Extract the [X, Y] coordinate from the center of the cell holding the provided text.  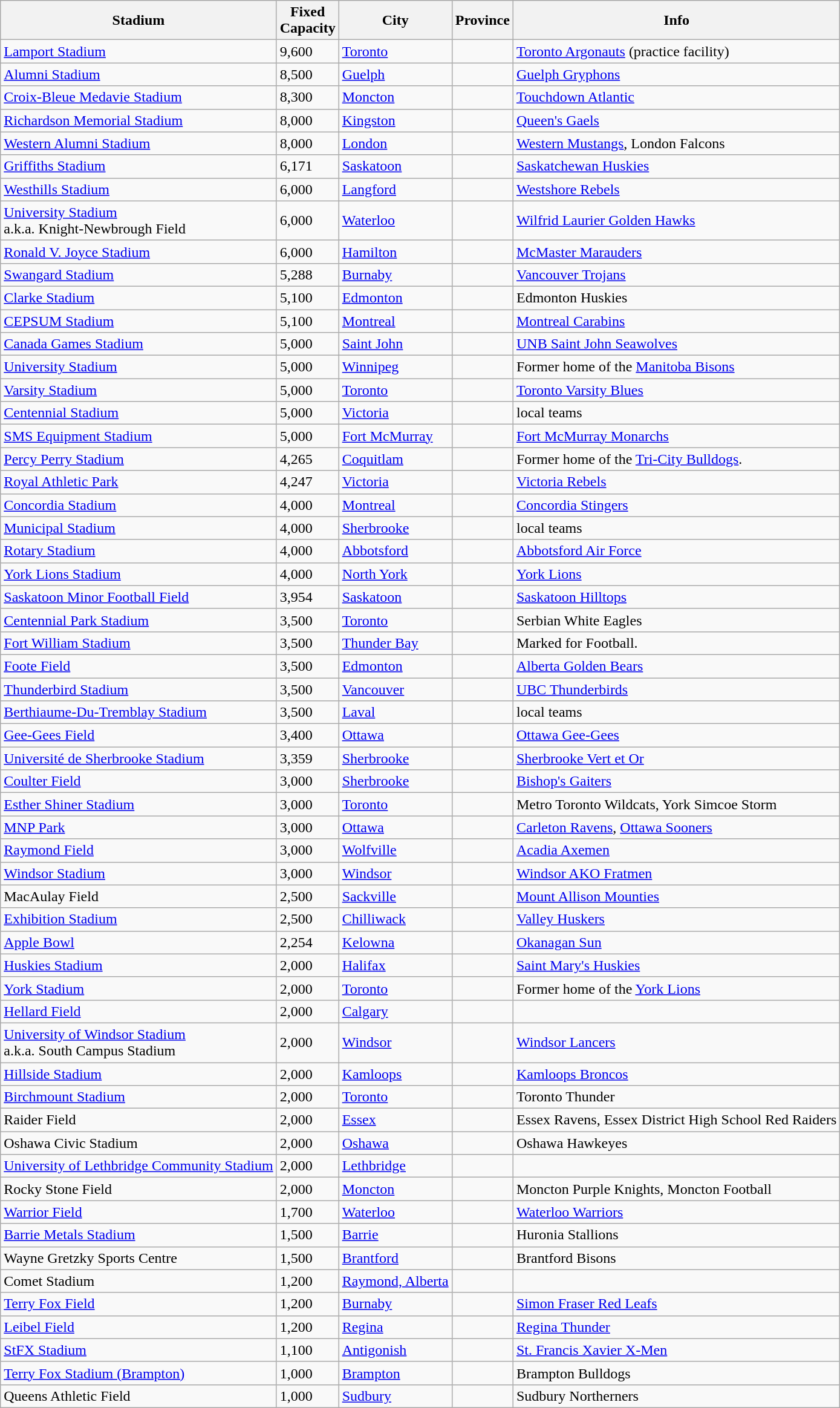
Regina [396, 1327]
Griffiths Stadium [138, 166]
Comet Stadium [138, 1281]
Carleton Ravens, Ottawa Sooners [676, 827]
Simon Fraser Red Leafs [676, 1304]
Metro Toronto Wildcats, York Simcoe Storm [676, 804]
Centennial Stadium [138, 413]
StFX Stadium [138, 1350]
Wilfrid Laurier Golden Hawks [676, 220]
Barrie Metals Stadium [138, 1235]
Saint Mary's Huskies [676, 965]
Queen's Gaels [676, 120]
Ottawa Gee-Gees [676, 735]
Coquitlam [396, 459]
Guelph [396, 74]
McMaster Marauders [676, 252]
Saskatoon Minor Football Field [138, 597]
Exhibition Stadium [138, 919]
Kelowna [396, 942]
9,600 [307, 51]
Abbotsford Air Force [676, 551]
University of Windsor Stadiuma.k.a. South Campus Stadium [138, 1043]
Westshore Rebels [676, 189]
Terry Fox Field [138, 1304]
Centennial Park Stadium [138, 620]
Brampton [396, 1373]
Richardson Memorial Stadium [138, 120]
Info [676, 21]
Hamilton [396, 252]
Rotary Stadium [138, 551]
Stadium [138, 21]
Montreal Carabins [676, 321]
Chilliwack [396, 919]
Fort McMurray Monarchs [676, 436]
Acadia Axemen [676, 850]
Coulter Field [138, 781]
St. Francis Xavier X-Men [676, 1350]
Windsor Stadium [138, 873]
Thunderbird Stadium [138, 689]
Langford [396, 189]
Apple Bowl [138, 942]
Oshawa Hawkeyes [676, 1143]
Wolfville [396, 850]
Antigonish [396, 1350]
Rocky Stone Field [138, 1189]
Huskies Stadium [138, 965]
Alumni Stadium [138, 74]
Berthiaume-Du-Tremblay Stadium [138, 712]
Sudbury [396, 1396]
Moncton Purple Knights, Moncton Football [676, 1189]
Mount Allison Mounties [676, 896]
Toronto Thunder [676, 1097]
Raider Field [138, 1120]
Valley Huskers [676, 919]
Kamloops [396, 1074]
Regina Thunder [676, 1327]
Warrior Field [138, 1212]
North York [396, 574]
Croix-Bleue Medavie Stadium [138, 97]
Laval [396, 712]
Varsity Stadium [138, 390]
Leibel Field [138, 1327]
Saskatchewan Huskies [676, 166]
Hillside Stadium [138, 1074]
Essex Ravens, Essex District High School Red Raiders [676, 1120]
London [396, 143]
Hellard Field [138, 1011]
Former home of the Tri-City Bulldogs. [676, 459]
8,500 [307, 74]
Province [483, 21]
Windsor AKO Fratmen [676, 873]
Queens Athletic Field [138, 1396]
Swangard Stadium [138, 275]
University Stadium [138, 367]
University of Lethbridge Community Stadium [138, 1166]
Toronto Argonauts (practice facility) [676, 51]
Waterloo Warriors [676, 1212]
Oshawa [396, 1143]
York Lions Stadium [138, 574]
5,288 [307, 275]
Saint John [396, 344]
1,100 [307, 1350]
Raymond Field [138, 850]
Thunder Bay [396, 643]
Windsor Lancers [676, 1043]
Gee-Gees Field [138, 735]
4,265 [307, 459]
SMS Equipment Stadium [138, 436]
MNP Park [138, 827]
Sherbrooke Vert et Or [676, 758]
3,400 [307, 735]
Lethbridge [396, 1166]
Vancouver Trojans [676, 275]
MacAulay Field [138, 896]
Raymond, Alberta [396, 1281]
3,359 [307, 758]
Municipal Stadium [138, 528]
Sudbury Northerners [676, 1396]
1,700 [307, 1212]
Victoria Rebels [676, 482]
3,954 [307, 597]
Touchdown Atlantic [676, 97]
2,254 [307, 942]
CEPSUM Stadium [138, 321]
Kamloops Broncos [676, 1074]
UNB Saint John Seawolves [676, 344]
Western Mustangs, London Falcons [676, 143]
York Lions [676, 574]
Clarke Stadium [138, 298]
Wayne Gretzky Sports Centre [138, 1258]
Canada Games Stadium [138, 344]
4,247 [307, 482]
Alberta Golden Bears [676, 666]
Westhills Stadium [138, 189]
Sackville [396, 896]
Halifax [396, 965]
Winnipeg [396, 367]
Concordia Stingers [676, 505]
Abbotsford [396, 551]
Oshawa Civic Stadium [138, 1143]
Edmonton Huskies [676, 298]
6,171 [307, 166]
Okanagan Sun [676, 942]
Ronald V. Joyce Stadium [138, 252]
Saskatoon Hilltops [676, 597]
City [396, 21]
Fort William Stadium [138, 643]
Terry Fox Stadium (Brampton) [138, 1373]
Serbian White Eagles [676, 620]
Guelph Gryphons [676, 74]
Brantford Bisons [676, 1258]
Percy Perry Stadium [138, 459]
Lamport Stadium [138, 51]
Western Alumni Stadium [138, 143]
Birchmount Stadium [138, 1097]
Brampton Bulldogs [676, 1373]
Bishop's Gaiters [676, 781]
Vancouver [396, 689]
Royal Athletic Park [138, 482]
Marked for Football. [676, 643]
UBC Thunderbirds [676, 689]
FixedCapacity [307, 21]
York Stadium [138, 988]
Essex [396, 1120]
Foote Field [138, 666]
Brantford [396, 1258]
Toronto Varsity Blues [676, 390]
Esther Shiner Stadium [138, 804]
Université de Sherbrooke Stadium [138, 758]
Former home of the Manitoba Bisons [676, 367]
Concordia Stadium [138, 505]
Calgary [396, 1011]
Huronia Stallions [676, 1235]
Former home of the York Lions [676, 988]
University Stadiuma.k.a. Knight-Newbrough Field [138, 220]
Barrie [396, 1235]
Kingston [396, 120]
8,300 [307, 97]
Fort McMurray [396, 436]
